Return the (x, y) coordinate for the center point of the cell that contains the specified text.  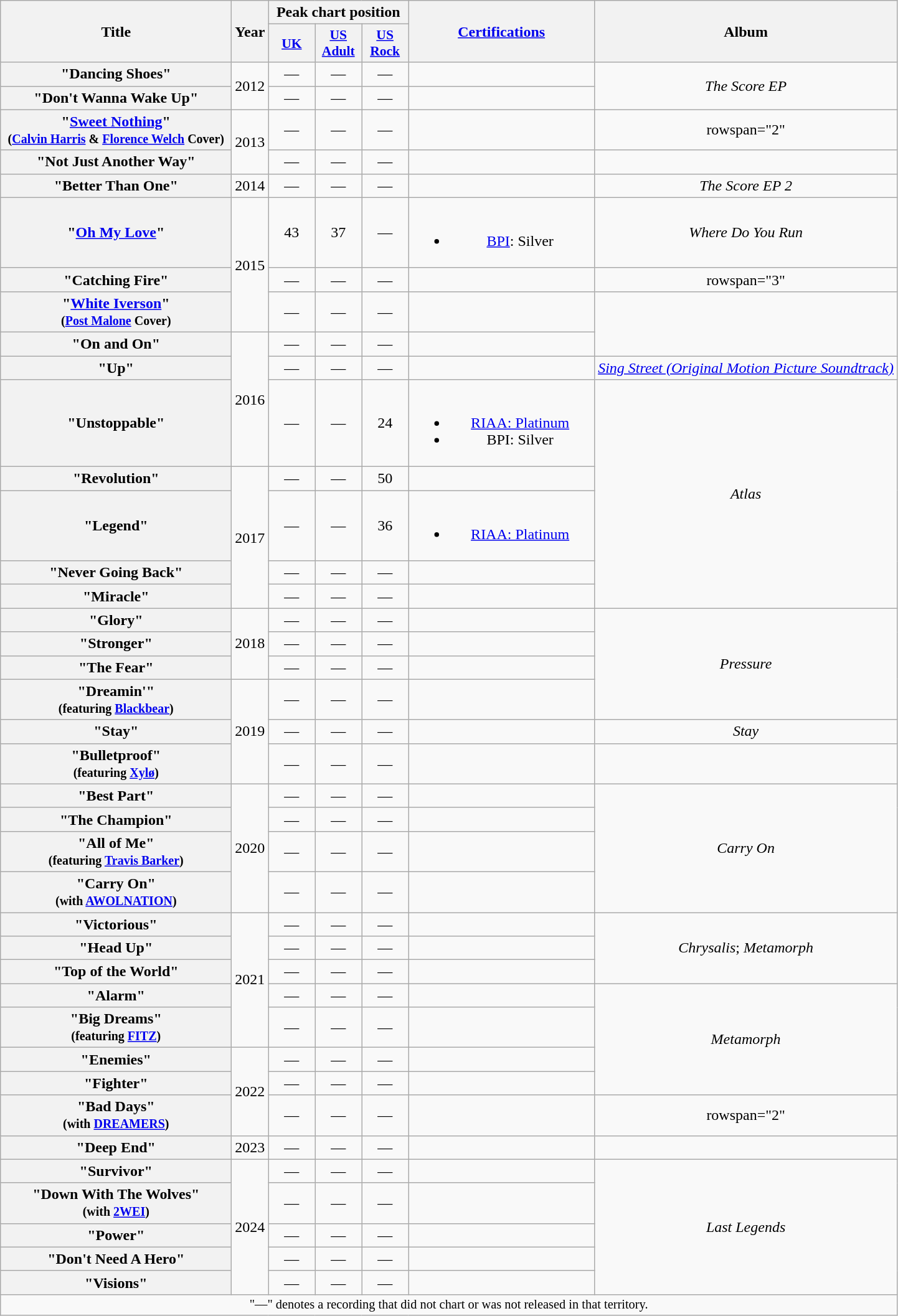
2022 (250, 1092)
"The Fear" (116, 667)
2015 (250, 265)
2024 (250, 1226)
rowspan="3" (746, 280)
Title (116, 31)
24 (385, 423)
"Dreamin'"(featuring Blackbear) (116, 700)
50 (385, 479)
Metamorph (746, 1040)
"Enemies" (116, 1060)
Carry On (746, 848)
The Score EP (746, 86)
"Miracle" (116, 596)
"Carry On"(with AWOLNATION) (116, 891)
Certifications (502, 31)
Chrysalis; Metamorph (746, 948)
"Catching Fire" (116, 280)
"The Champion" (116, 819)
USAdult (339, 44)
"Survivor" (116, 1171)
"Head Up" (116, 948)
43 (291, 233)
"Dancing Shoes" (116, 74)
2016 (250, 399)
Last Legends (746, 1226)
Stay (746, 731)
2013 (250, 142)
RIAA: Platinum (502, 525)
UK (291, 44)
2018 (250, 644)
2020 (250, 848)
RIAA: PlatinumBPI: Silver (502, 423)
2017 (250, 538)
"Never Going Back" (116, 573)
The Score EP 2 (746, 186)
"On and On" (116, 344)
2012 (250, 86)
"Not Just Another Way" (116, 162)
2021 (250, 980)
"Power" (116, 1235)
"Victorious" (116, 924)
"Bad Days"(with DREAMERS) (116, 1116)
"—" denotes a recording that did not chart or was not released in that territory. (449, 1305)
Pressure (746, 664)
Peak chart position (339, 12)
"Don't Need A Hero" (116, 1259)
"Alarm" (116, 995)
"Stronger" (116, 644)
Where Do You Run (746, 233)
Atlas (746, 494)
37 (339, 233)
"Sweet Nothing"(Calvin Harris & Florence Welch Cover) (116, 129)
2019 (250, 731)
Album (746, 31)
"All of Me"(featuring Travis Barker) (116, 852)
"Visions" (116, 1282)
2023 (250, 1147)
USRock (385, 44)
"Best Part" (116, 796)
Year (250, 31)
"Better Than One" (116, 186)
"Unstoppable" (116, 423)
"Down With The Wolves"(with 2WEI) (116, 1203)
BPI: Silver (502, 233)
"Bulletproof"(featuring Xylø) (116, 763)
Sing Street (Original Motion Picture Soundtrack) (746, 368)
"White Iverson"(Post Malone Cover) (116, 311)
"Deep End" (116, 1147)
2014 (250, 186)
"Stay" (116, 731)
"Fighter" (116, 1083)
"Revolution" (116, 479)
"Oh My Love" (116, 233)
36 (385, 525)
"Top of the World" (116, 972)
"Legend" (116, 525)
"Big Dreams"(featuring FITZ) (116, 1027)
"Don't Wanna Wake Up" (116, 98)
"Glory" (116, 620)
"Up" (116, 368)
